Pinpoint the cell where the given text exists, returning its [x, y] midpoint coordinate. 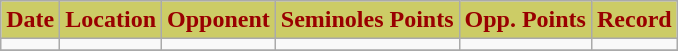
Location [111, 20]
Date [30, 20]
Opp. Points [525, 20]
Opponent [219, 20]
Record [634, 20]
Seminoles Points [367, 20]
